Identify which cell holds the provided text, then report its (x, y) central coordinate. 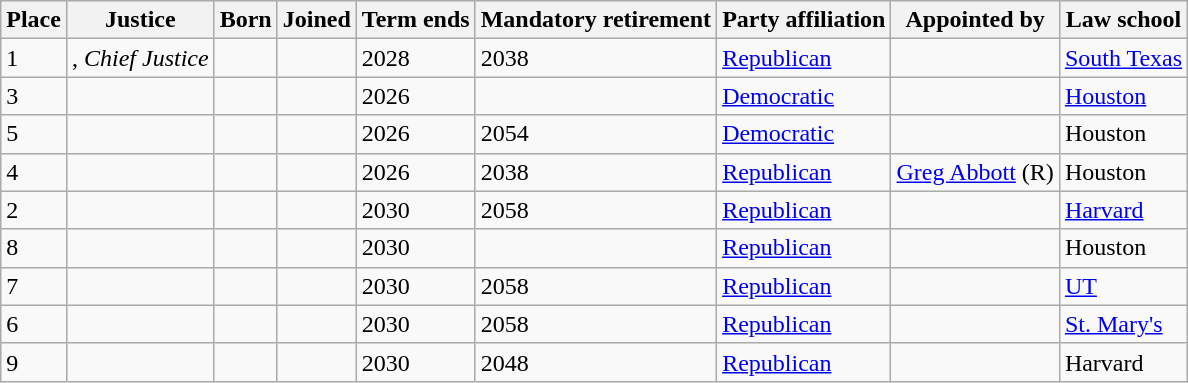
UT (1123, 286)
6 (34, 324)
Greg Abbott (R) (975, 172)
7 (34, 286)
3 (34, 96)
Appointed by (975, 20)
Joined (316, 20)
2 (34, 210)
Born (246, 20)
South Texas (1123, 58)
5 (34, 134)
Justice (140, 20)
Mandatory retirement (596, 20)
Term ends (416, 20)
Party affiliation (804, 20)
4 (34, 172)
Law school (1123, 20)
Place (34, 20)
9 (34, 362)
1 (34, 58)
2048 (596, 362)
2028 (416, 58)
, Chief Justice (140, 58)
2054 (596, 134)
8 (34, 248)
St. Mary's (1123, 324)
